Return [X, Y] of the center of cell containing provided text 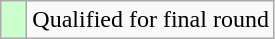
Qualified for final round [151, 20]
